Pinpoint the cell where the given text exists, returning its [x, y] midpoint coordinate. 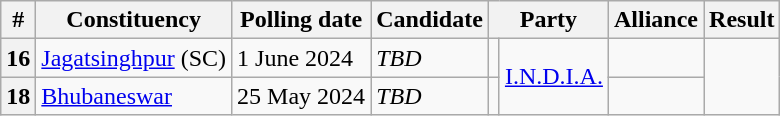
Jagatsinghpur (SC) [134, 58]
16 [18, 58]
# [18, 20]
Polling date [302, 20]
Result [742, 20]
Candidate [430, 20]
18 [18, 96]
Party [548, 20]
1 June 2024 [302, 58]
Bhubaneswar [134, 96]
Constituency [134, 20]
25 May 2024 [302, 96]
I.N.D.I.A. [554, 77]
Alliance [656, 20]
